Scan for the cell matching the given text and deliver its (x, y) coordinate at center. 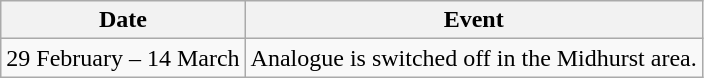
Event (474, 20)
Analogue is switched off in the Midhurst area. (474, 58)
29 February – 14 March (123, 58)
Date (123, 20)
